Provide the (x, y) coordinate of the cell's center where the given text is located.  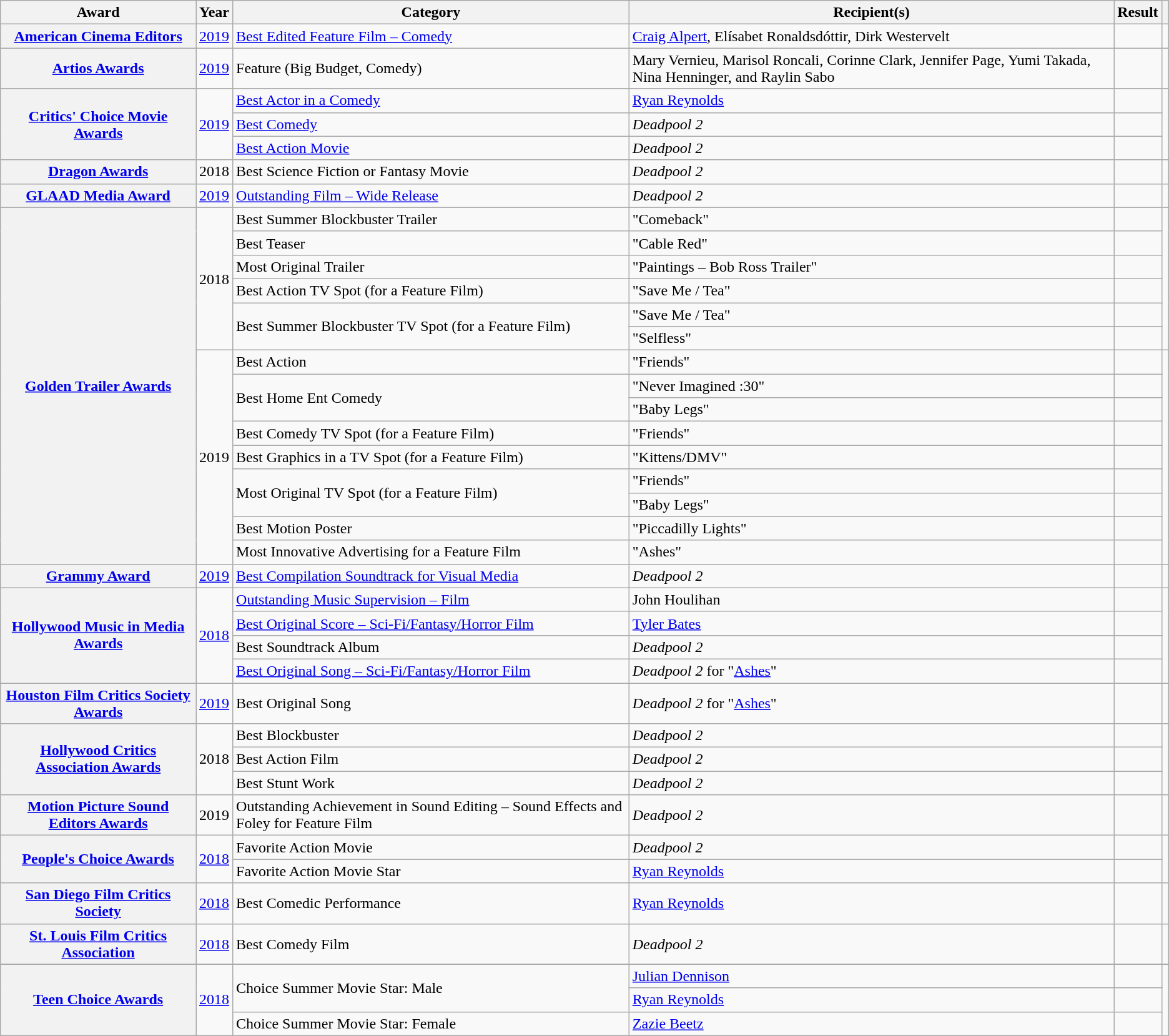
Zazie Beetz (872, 1024)
Craig Alpert, Elísabet Ronaldsdóttir, Dirk Westervelt (872, 36)
Tyler Bates (872, 623)
"Ashes" (872, 552)
Favorite Action Movie Star (431, 871)
Hollywood Music in Media Awards (99, 635)
San Diego Film Critics Society (99, 903)
Best Action Film (431, 759)
Best Comedy TV Spot (for a Feature Film) (431, 433)
Most Innovative Advertising for a Feature Film (431, 552)
Category (431, 12)
"Comeback" (872, 219)
Favorite Action Movie (431, 847)
Golden Trailer Awards (99, 386)
Best Stunt Work (431, 783)
American Cinema Editors (99, 36)
Best Comedy (431, 124)
Best Teaser (431, 243)
Recipient(s) (872, 12)
Result (1138, 12)
"Cable Red" (872, 243)
Dragon Awards (99, 172)
Best Edited Feature Film – Comedy (431, 36)
Best Action Movie (431, 148)
Motion Picture Sound Editors Awards (99, 816)
Best Original Song – Sci-Fi/Fantasy/Horror Film (431, 671)
Grammy Award (99, 576)
GLAAD Media Award (99, 195)
Best Original Score – Sci-Fi/Fantasy/Horror Film (431, 623)
Outstanding Music Supervision – Film (431, 599)
Best Science Fiction or Fantasy Movie (431, 172)
Best Action TV Spot (for a Feature Film) (431, 290)
Outstanding Film – Wide Release (431, 195)
Most Original TV Spot (for a Feature Film) (431, 493)
Award (99, 12)
Julian Dennison (872, 976)
Best Comedic Performance (431, 903)
Artios Awards (99, 69)
Outstanding Achievement in Sound Editing – Sound Effects and Foley for Feature Film (431, 816)
Choice Summer Movie Star: Female (431, 1024)
"Selfless" (872, 338)
Best Graphics in a TV Spot (for a Feature Film) (431, 457)
Year (215, 12)
People's Choice Awards (99, 859)
Best Comedy Film (431, 944)
"Never Imagined :30" (872, 386)
"Kittens/DMV" (872, 457)
Most Original Trailer (431, 267)
John Houlihan (872, 599)
Hollywood Critics Association Awards (99, 759)
Mary Vernieu, Marisol Roncali, Corinne Clark, Jennifer Page, Yumi Takada, Nina Henninger, and Raylin Sabo (872, 69)
Best Original Song (431, 703)
Best Blockbuster (431, 736)
Best Home Ent Comedy (431, 398)
St. Louis Film Critics Association (99, 944)
Best Soundtrack Album (431, 647)
"Piccadilly Lights" (872, 528)
Choice Summer Movie Star: Male (431, 988)
Teen Choice Awards (99, 1000)
Critics' Choice Movie Awards (99, 124)
"Paintings – Bob Ross Trailer" (872, 267)
Houston Film Critics Society Awards (99, 703)
Best Summer Blockbuster Trailer (431, 219)
Feature (Big Budget, Comedy) (431, 69)
Best Summer Blockbuster TV Spot (for a Feature Film) (431, 326)
Best Compilation Soundtrack for Visual Media (431, 576)
Best Actor in a Comedy (431, 101)
Best Motion Poster (431, 528)
Best Action (431, 362)
